Return (x, y) of the center of cell containing provided text 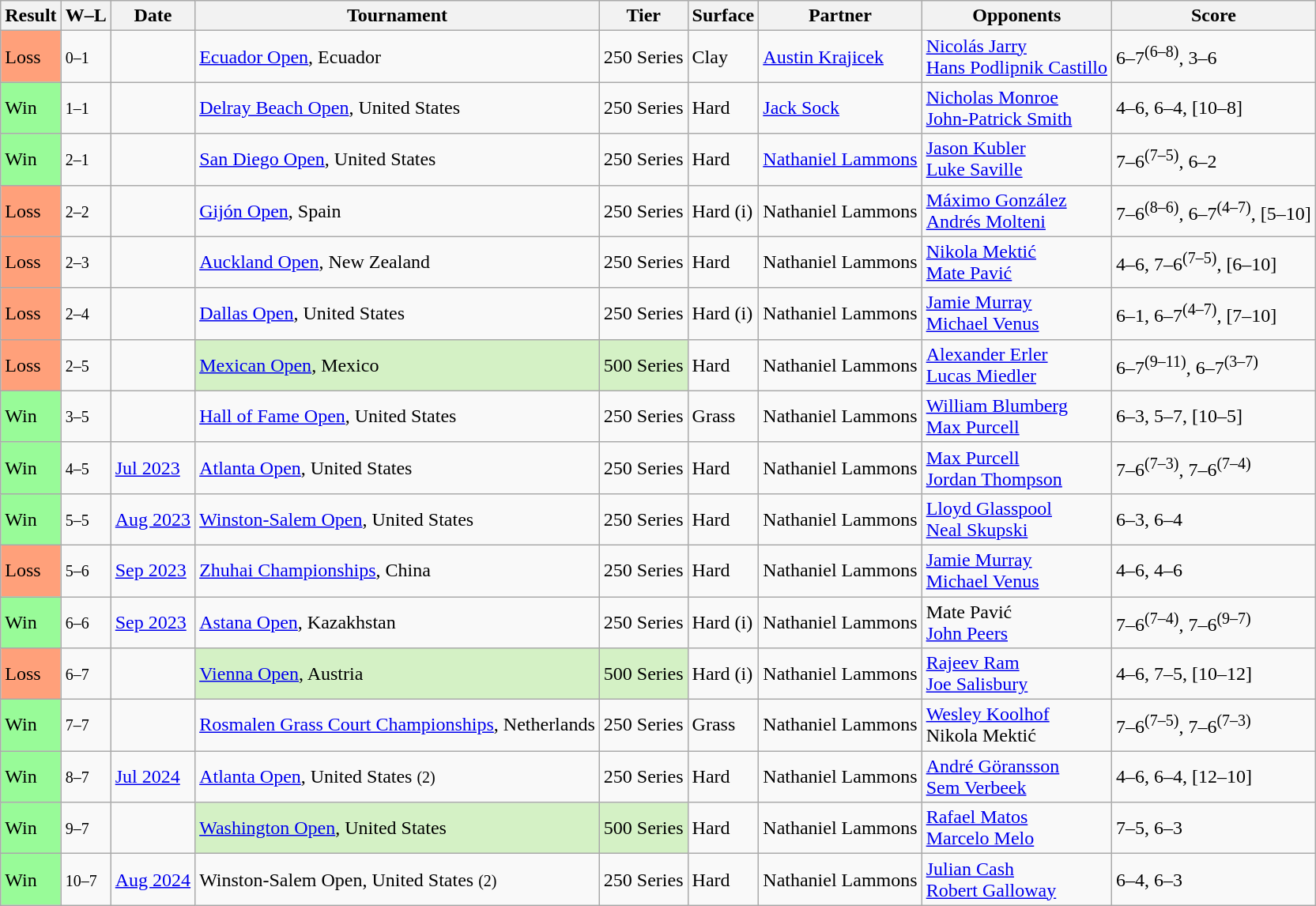
Rafael Matos Marcelo Melo (1016, 829)
9–7 (85, 829)
Atlanta Open, United States (398, 468)
Atlanta Open, United States (2) (398, 776)
2–4 (85, 313)
Nikola Mektić Mate Pavić (1016, 262)
Lloyd Glasspool Neal Skupski (1016, 519)
7–6(7–3), 7–6(7–4) (1214, 468)
4–6, 7–5, [10–12] (1214, 674)
5–6 (85, 571)
7–6(8–6), 6–7(4–7), [5–10] (1214, 210)
Aug 2024 (153, 879)
6–1, 6–7(4–7), [7–10] (1214, 313)
2–1 (85, 160)
Auckland Open, New Zealand (398, 262)
6–3, 6–4 (1214, 519)
1–1 (85, 108)
Mexican Open, Mexico (398, 365)
6–7(6–8), 3–6 (1214, 57)
7–6(7–4), 7–6(9–7) (1214, 621)
Zhuhai Championships, China (398, 571)
Rosmalen Grass Court Championships, Netherlands (398, 726)
Tournament (398, 16)
0–1 (85, 57)
Máximo González Andrés Molteni (1016, 210)
Winston-Salem Open, United States (398, 519)
Vienna Open, Austria (398, 674)
André Göransson Sem Verbeek (1016, 776)
Opponents (1016, 16)
2–3 (85, 262)
William Blumberg Max Purcell (1016, 416)
Jul 2023 (153, 468)
Jack Sock (840, 108)
Ecuador Open, Ecuador (398, 57)
Nicholas Monroe John-Patrick Smith (1016, 108)
10–7 (85, 879)
6–6 (85, 621)
Delray Beach Open, United States (398, 108)
4–5 (85, 468)
7–6(7–5), 7–6(7–3) (1214, 726)
7–5, 6–3 (1214, 829)
Tier (643, 16)
Winston-Salem Open, United States (2) (398, 879)
Alexander Erler Lucas Miedler (1016, 365)
Partner (840, 16)
Surface (723, 16)
Score (1214, 16)
3–5 (85, 416)
4–6, 7–6(7–5), [6–10] (1214, 262)
4–6, 4–6 (1214, 571)
Jason Kubler Luke Saville (1016, 160)
7–7 (85, 726)
Date (153, 16)
Dallas Open, United States (398, 313)
Rajeev Ram Joe Salisbury (1016, 674)
Austin Krajicek (840, 57)
6–7(9–11), 6–7(3–7) (1214, 365)
4–6, 6–4, [10–8] (1214, 108)
5–5 (85, 519)
2–5 (85, 365)
Aug 2023 (153, 519)
6–7 (85, 674)
Max Purcell Jordan Thompson (1016, 468)
Nicolás Jarry Hans Podlipnik Castillo (1016, 57)
8–7 (85, 776)
W–L (85, 16)
Julian Cash Robert Galloway (1016, 879)
Mate Pavić John Peers (1016, 621)
Wesley Koolhof Nikola Mektić (1016, 726)
2–2 (85, 210)
Gijón Open, Spain (398, 210)
Jul 2024 (153, 776)
4–6, 6–4, [12–10] (1214, 776)
Washington Open, United States (398, 829)
7–6(7–5), 6–2 (1214, 160)
San Diego Open, United States (398, 160)
6–4, 6–3 (1214, 879)
Result (31, 16)
Astana Open, Kazakhstan (398, 621)
Clay (723, 57)
Hall of Fame Open, United States (398, 416)
6–3, 5–7, [10–5] (1214, 416)
